Pinpoint the cell where the given text exists, returning its [x, y] midpoint coordinate. 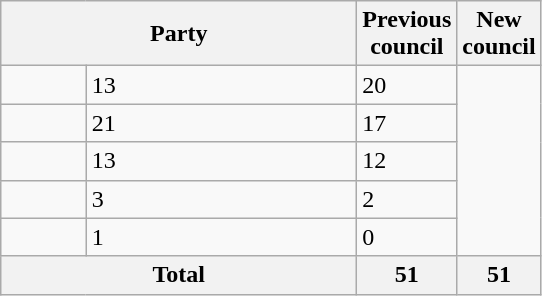
0 [407, 237]
Previous council [407, 34]
17 [407, 123]
20 [407, 85]
1 [222, 237]
21 [222, 123]
Total [179, 275]
Party [179, 34]
3 [222, 199]
2 [407, 199]
New council [499, 34]
12 [407, 161]
